Find where the given text appears and provide that cell's center as (x, y) coordinate. 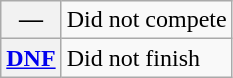
DNF (31, 58)
— (31, 20)
Did not compete (146, 20)
Did not finish (146, 58)
